Find where the given text appears and provide that cell's center as [X, Y] coordinate. 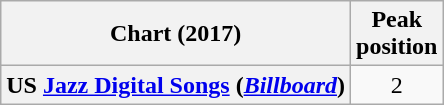
2 [397, 85]
US Jazz Digital Songs (Billboard) [176, 85]
Chart (2017) [176, 34]
Peakposition [397, 34]
